From the cell containing the given text, extract its center point as (x, y) coordinate. 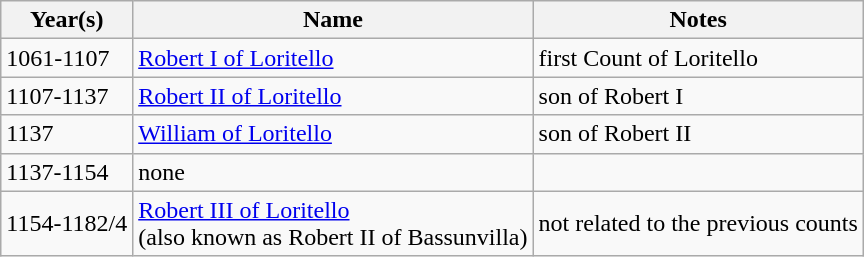
Robert I of Loritello (333, 58)
son of Robert I (698, 96)
Notes (698, 20)
1137 (67, 134)
first Count of Loritello (698, 58)
none (333, 172)
1107-1137 (67, 96)
Robert III of Loritello(also known as Robert II of Bassunvilla) (333, 224)
1154-1182/4 (67, 224)
not related to the previous counts (698, 224)
1061-1107 (67, 58)
1137-1154 (67, 172)
Robert II of Loritello (333, 96)
Name (333, 20)
William of Loritello (333, 134)
son of Robert II (698, 134)
Year(s) (67, 20)
